Search for the cell housing the specified text and yield its [X, Y] center coordinate. 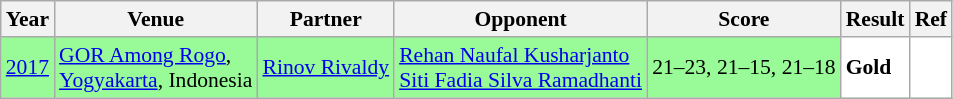
2017 [28, 68]
Ref [931, 19]
21–23, 21–15, 21–18 [744, 68]
Venue [156, 19]
GOR Among Rogo,Yogyakarta, Indonesia [156, 68]
Opponent [520, 19]
Result [876, 19]
Rinov Rivaldy [326, 68]
Year [28, 19]
Score [744, 19]
Gold [876, 68]
Partner [326, 19]
Rehan Naufal Kusharjanto Siti Fadia Silva Ramadhanti [520, 68]
